Search for the cell housing the specified text and yield its (X, Y) center coordinate. 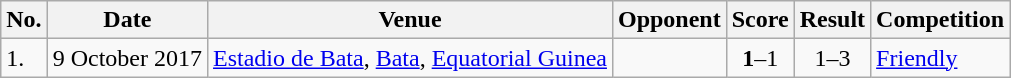
Estadio de Bata, Bata, Equatorial Guinea (410, 58)
1. (24, 58)
Score (760, 20)
Venue (410, 20)
Competition (940, 20)
9 October 2017 (127, 58)
Result (832, 20)
No. (24, 20)
Date (127, 20)
1–1 (760, 58)
Friendly (940, 58)
Opponent (669, 20)
1–3 (832, 58)
